Return (X, Y) of the center of cell containing provided text 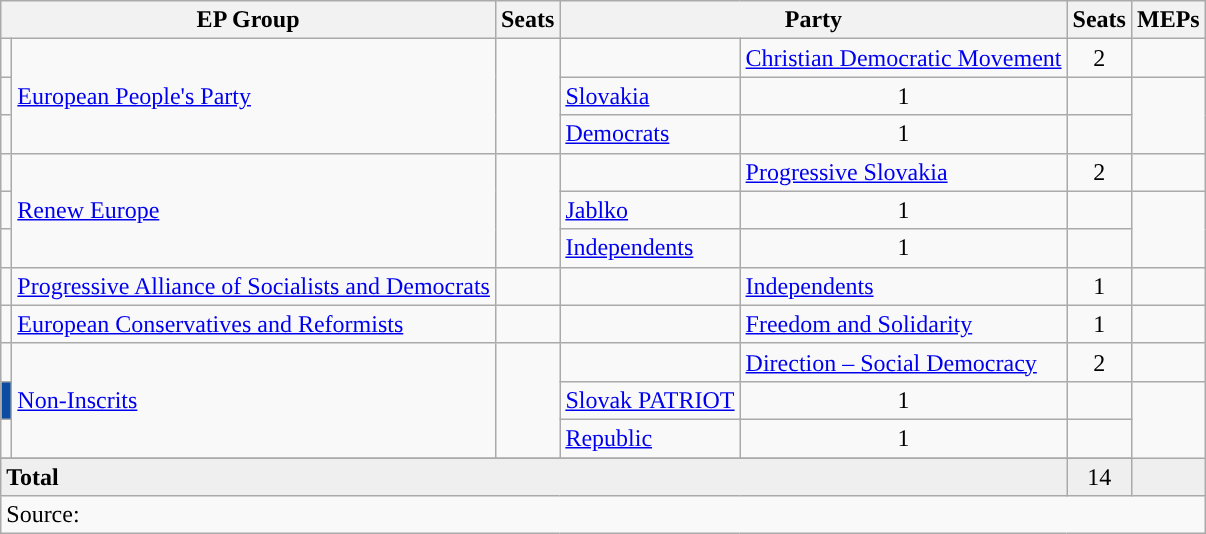
Slovakia (650, 96)
EP Group (248, 20)
European Conservatives and Reformists (254, 324)
Christian Democratic Movement (904, 58)
Party (814, 20)
Democrats (650, 134)
Non-Inscrits (254, 400)
Slovak PATRIOT (650, 400)
European People's Party (254, 96)
Freedom and Solidarity (904, 324)
Renew Europe (254, 210)
Progressive Alliance of Socialists and Democrats (254, 286)
14 (1099, 477)
Direction – Social Democracy (904, 362)
MEPs (1168, 20)
Total (534, 477)
Source: (603, 515)
Republic (650, 438)
Progressive Slovakia (904, 172)
Jablko (650, 210)
